Output the [x, y] coordinate of the center of the cell containing the given text.  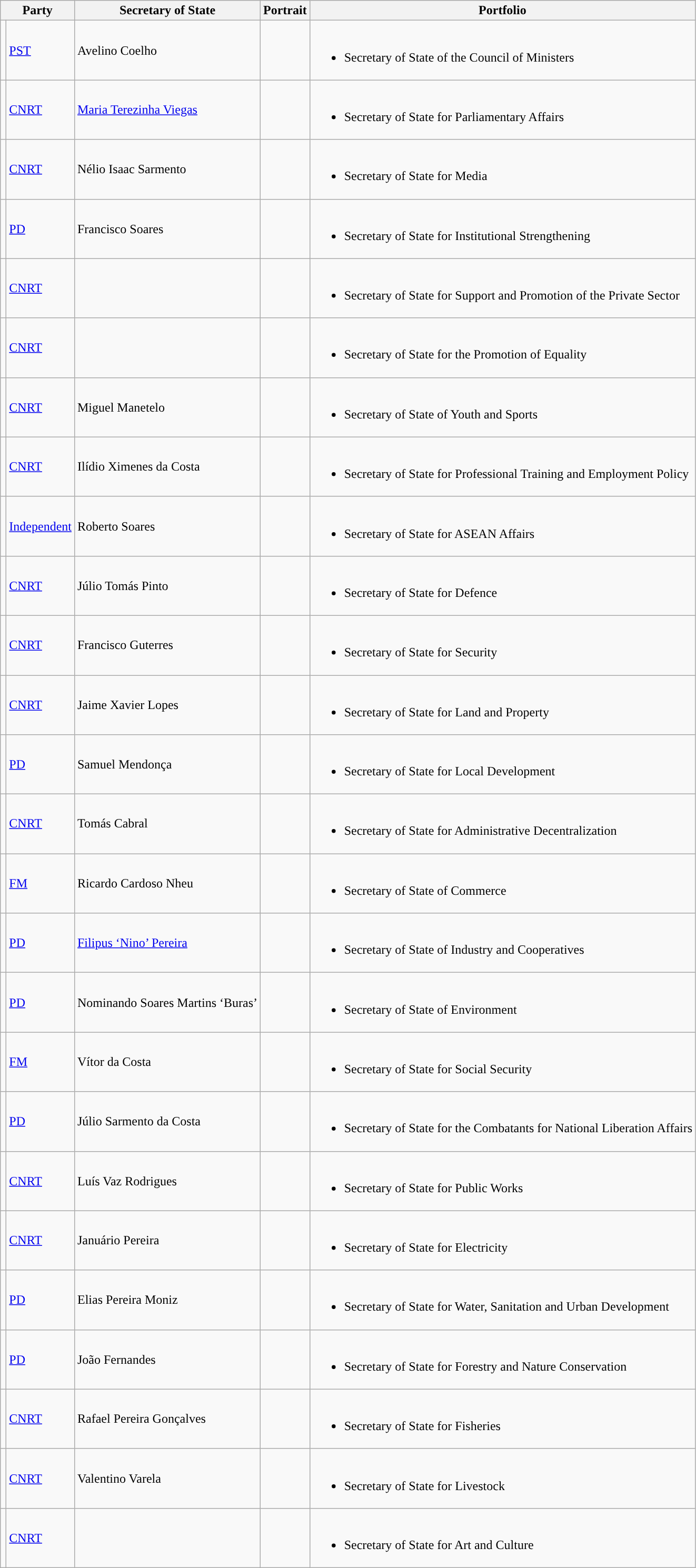
Secretary of State of the Council of Ministers [502, 51]
Secretary of State for Water, Sanitation and Urban Development [502, 1300]
Maria Terezinha Viegas [167, 109]
Jaime Xavier Lopes [167, 704]
Secretary of State for Professional Training and Employment Policy [502, 466]
Roberto Soares [167, 526]
Independent [41, 526]
Rafael Pereira Gonçalves [167, 1419]
Valentino Varela [167, 1478]
Elias Pereira Moniz [167, 1300]
Secretary of State for Electricity [502, 1240]
Secretary of State of Commerce [502, 883]
Secretary of State of Industry and Cooperatives [502, 943]
Filipus ‘Nino’ Pereira [167, 943]
Secretary of State for Media [502, 169]
Nélio Isaac Sarmento [167, 169]
Secretary of State for Land and Property [502, 704]
Secretary of State [167, 11]
Ilídio Ximenes da Costa [167, 466]
Júlio Sarmento da Costa [167, 1121]
Portfolio [502, 11]
Francisco Soares [167, 228]
Secretary of State of Environment [502, 1002]
Secretary of State for Public Works [502, 1181]
Secretary of State for Local Development [502, 764]
Secretary of State for Social Security [502, 1062]
Secretary of State for Parliamentary Affairs [502, 109]
Januário Pereira [167, 1240]
Secretary of State for the Promotion of Equality [502, 347]
Secretary of State for Fisheries [502, 1419]
Tomás Cabral [167, 824]
Ricardo Cardoso Nheu [167, 883]
Luís Vaz Rodrigues [167, 1181]
Secretary of State for Institutional Strengthening [502, 228]
Miguel Manetelo [167, 407]
Francisco Guterres [167, 645]
Avelino Coelho [167, 51]
Secretary of State for Forestry and Nature Conservation [502, 1359]
Secretary of State for Support and Promotion of the Private Sector [502, 288]
Secretary of State for Art and Culture [502, 1538]
Secretary of State for Defence [502, 585]
Secretary of State for Administrative Decentralization [502, 824]
Secretary of State for the Combatants for National Liberation Affairs [502, 1121]
Secretary of State for Livestock [502, 1478]
João Fernandes [167, 1359]
Júlio Tomás Pinto [167, 585]
PST [41, 51]
Vítor da Costa [167, 1062]
Party [38, 11]
Portrait [285, 11]
Secretary of State of Youth and Sports [502, 407]
Secretary of State for ASEAN Affairs [502, 526]
Nominando Soares Martins ‘Buras’ [167, 1002]
Samuel Mendonça [167, 764]
Secretary of State for Security [502, 645]
